Output the [X, Y] coordinate of the center of the cell containing the given text.  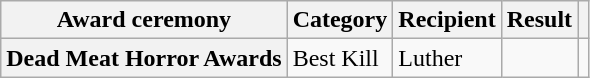
Luther [447, 58]
Category [340, 20]
Dead Meat Horror Awards [144, 58]
Best Kill [340, 58]
Recipient [447, 20]
Result [539, 20]
Award ceremony [144, 20]
